Search for the cell housing the specified text and yield its [x, y] center coordinate. 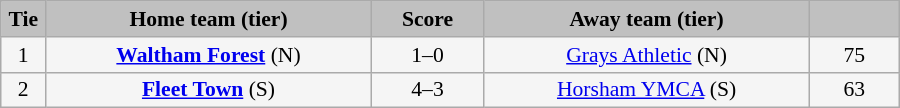
2 [24, 90]
Tie [24, 19]
Horsham YMCA (S) [647, 90]
Home team (tier) [209, 19]
1 [24, 55]
Waltham Forest (N) [209, 55]
63 [854, 90]
Score [427, 19]
Away team (tier) [647, 19]
75 [854, 55]
Grays Athletic (N) [647, 55]
1–0 [427, 55]
4–3 [427, 90]
Fleet Town (S) [209, 90]
